Provide the (x, y) coordinate of the cell's center where the given text is located.  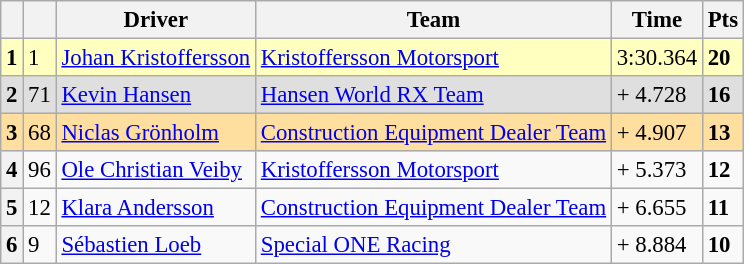
Niclas Grönholm (156, 133)
20 (722, 58)
Johan Kristoffersson (156, 58)
71 (40, 95)
Hansen World RX Team (433, 95)
3:30.364 (656, 58)
Kevin Hansen (156, 95)
+ 6.655 (656, 208)
+ 8.884 (656, 245)
4 (12, 170)
Special ONE Racing (433, 245)
5 (12, 208)
+ 4.728 (656, 95)
68 (40, 133)
+ 4.907 (656, 133)
11 (722, 208)
Ole Christian Veiby (156, 170)
3 (12, 133)
Sébastien Loeb (156, 245)
Time (656, 20)
9 (40, 245)
2 (12, 95)
Klara Andersson (156, 208)
10 (722, 245)
Driver (156, 20)
+ 5.373 (656, 170)
Pts (722, 20)
6 (12, 245)
Team (433, 20)
13 (722, 133)
96 (40, 170)
16 (722, 95)
